Provide the (X, Y) coordinate of the cell's center where the given text is located.  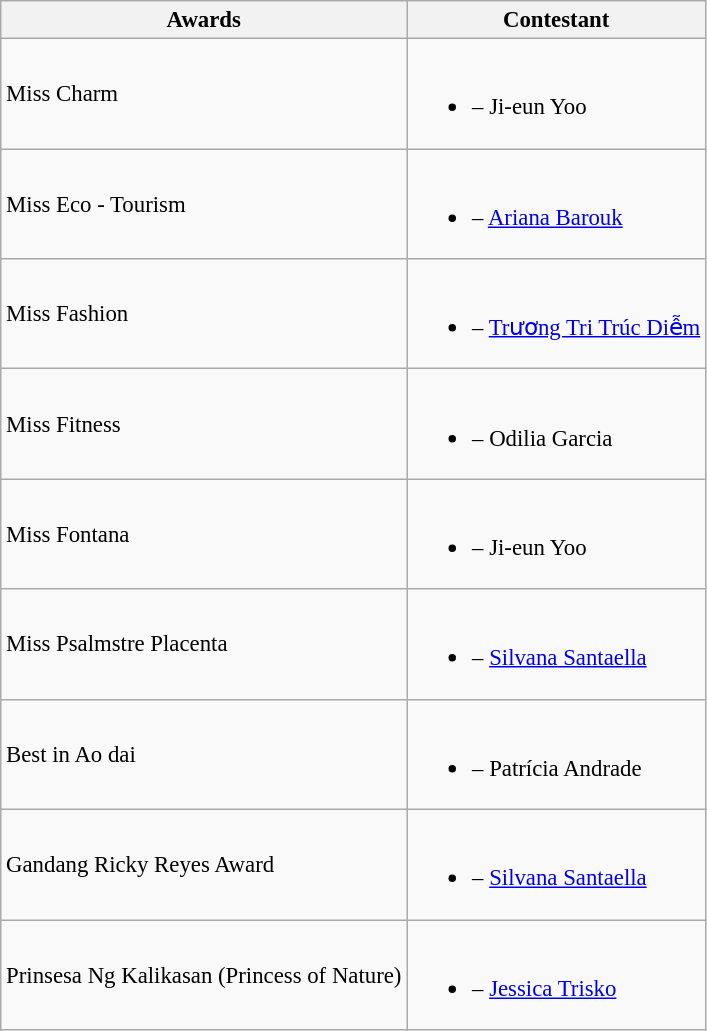
Miss Fontana (204, 534)
– Patrícia Andrade (556, 754)
Miss Charm (204, 94)
Best in Ao dai (204, 754)
Miss Fashion (204, 314)
Miss Psalmstre Placenta (204, 644)
Contestant (556, 20)
– Trương Tri Trúc Diễm (556, 314)
Prinsesa Ng Kalikasan (Princess of Nature) (204, 975)
Gandang Ricky Reyes Award (204, 865)
Miss Fitness (204, 424)
– Ariana Barouk (556, 204)
Miss Eco - Tourism (204, 204)
– Jessica Trisko (556, 975)
Awards (204, 20)
– Odilia Garcia (556, 424)
